Pinpoint the cell where the given text exists, returning its (X, Y) midpoint coordinate. 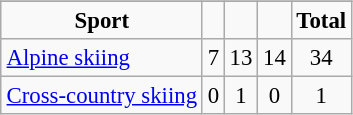
Total (321, 21)
14 (274, 58)
34 (321, 58)
13 (240, 58)
Alpine skiing (102, 58)
7 (213, 58)
Sport (102, 21)
Cross-country skiing (102, 96)
